From the cell containing the given text, extract its center point as (x, y) coordinate. 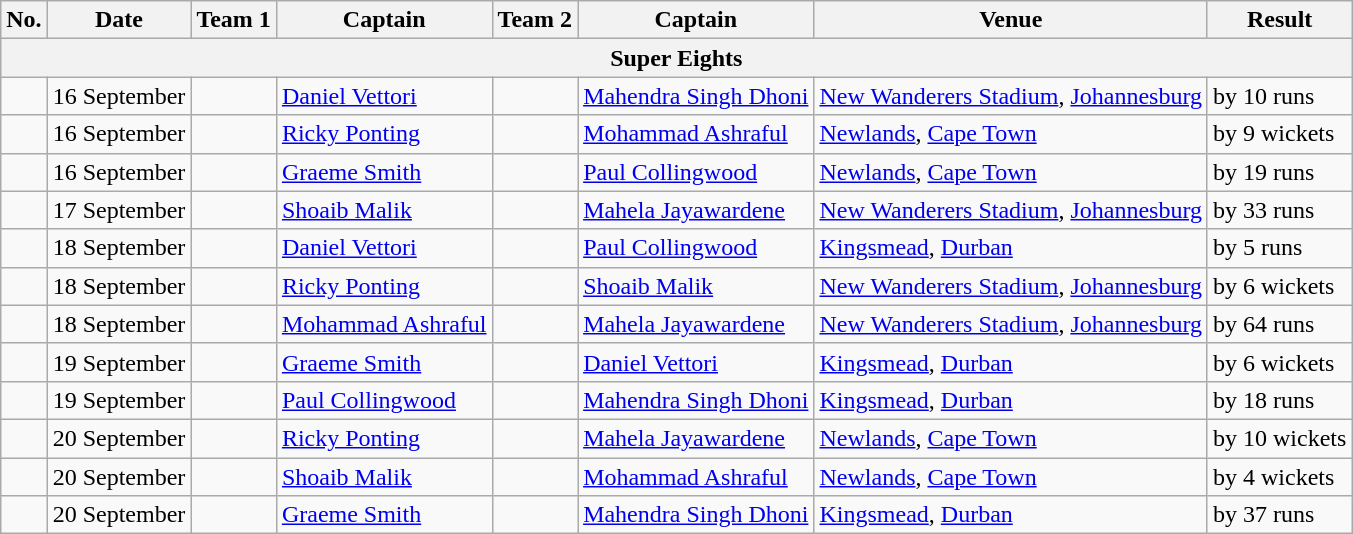
Super Eights (676, 58)
by 10 wickets (1279, 438)
by 5 runs (1279, 248)
Team 1 (234, 20)
Result (1279, 20)
by 19 runs (1279, 172)
by 64 runs (1279, 324)
No. (24, 20)
Team 2 (535, 20)
by 9 wickets (1279, 134)
by 4 wickets (1279, 477)
by 10 runs (1279, 96)
by 18 runs (1279, 400)
17 September (119, 210)
Date (119, 20)
by 37 runs (1279, 515)
Venue (1011, 20)
by 33 runs (1279, 210)
